Output the (X, Y) coordinate of the center of the cell containing the given text.  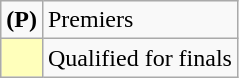
Qualified for finals (140, 58)
Premiers (140, 20)
(P) (22, 20)
